Scan for the cell matching the given text and deliver its (X, Y) coordinate at center. 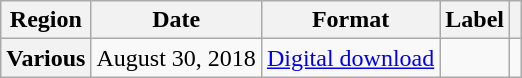
Region (46, 20)
Various (46, 58)
Date (176, 20)
Digital download (350, 58)
August 30, 2018 (176, 58)
Format (350, 20)
Label (475, 20)
